Return the [x, y] coordinate for the center point of the cell that contains the specified text.  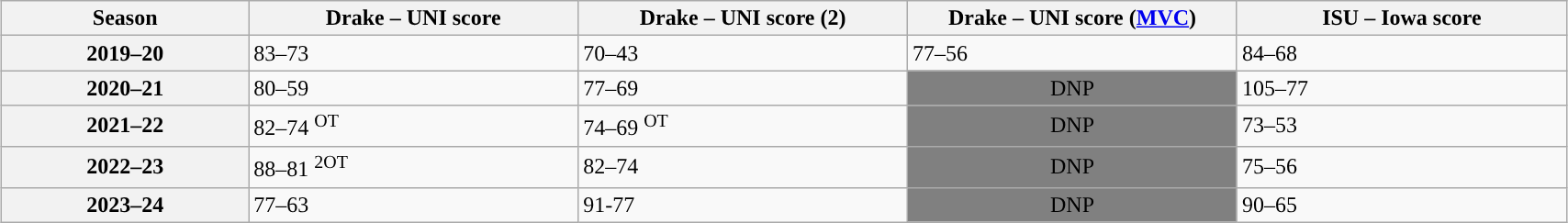
ISU – Iowa score [1401, 18]
77–63 [413, 205]
75–56 [1401, 167]
2021–22 [125, 127]
90–65 [1401, 205]
2023–24 [125, 205]
83–73 [413, 53]
74–69 OT [744, 127]
82–74 OT [413, 127]
73–53 [1401, 127]
2019–20 [125, 53]
105–77 [1401, 88]
80–59 [413, 88]
2022–23 [125, 167]
84–68 [1401, 53]
Drake – UNI score (MVC) [1072, 18]
2020–21 [125, 88]
Drake – UNI score [413, 18]
Season [125, 18]
82–74 [744, 167]
91-77 [744, 205]
Drake – UNI score (2) [744, 18]
77–56 [1072, 53]
77–69 [744, 88]
88–81 2OT [413, 167]
70–43 [744, 53]
